Determine the [X, Y] coordinate at the center of the cell enclosing the given text.  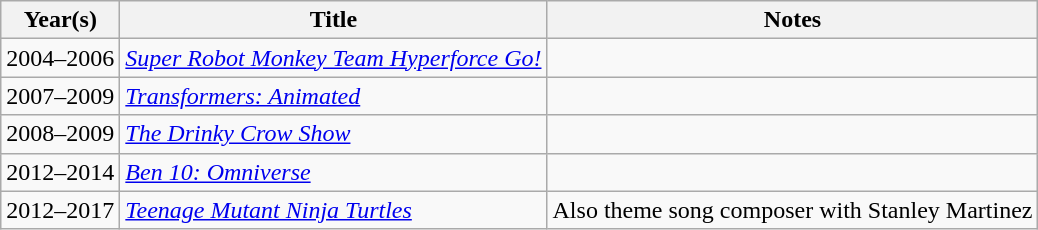
Super Robot Monkey Team Hyperforce Go! [334, 58]
2012–2014 [60, 172]
Also theme song composer with Stanley Martinez [792, 210]
2012–2017 [60, 210]
Teenage Mutant Ninja Turtles [334, 210]
2008–2009 [60, 134]
Title [334, 20]
Notes [792, 20]
2007–2009 [60, 96]
2004–2006 [60, 58]
Ben 10: Omniverse [334, 172]
The Drinky Crow Show [334, 134]
Transformers: Animated [334, 96]
Year(s) [60, 20]
